Determine the (x, y) coordinate at the center of the cell enclosing the given text.  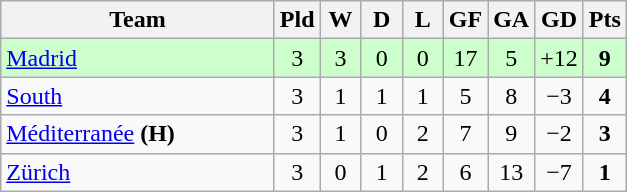
Pts (604, 20)
L (422, 20)
8 (512, 96)
GD (560, 20)
Team (138, 20)
Zürich (138, 172)
−2 (560, 134)
+12 (560, 58)
W (340, 20)
GA (512, 20)
4 (604, 96)
7 (465, 134)
13 (512, 172)
17 (465, 58)
South (138, 96)
Madrid (138, 58)
−7 (560, 172)
Pld (297, 20)
GF (465, 20)
6 (465, 172)
−3 (560, 96)
D (382, 20)
Méditerranée (H) (138, 134)
